Return the [X, Y] coordinate for the center point of the cell that contains the specified text.  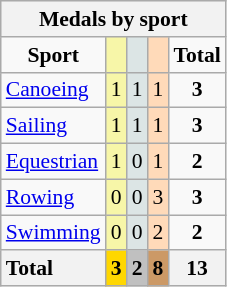
Canoeing [54, 90]
Medals by sport [114, 19]
13 [196, 269]
Rowing [54, 197]
8 [158, 269]
Sport [54, 55]
Equestrian [54, 162]
Sailing [54, 126]
Swimming [54, 233]
